Extract the (x, y) coordinate from the center of the cell holding the provided text.  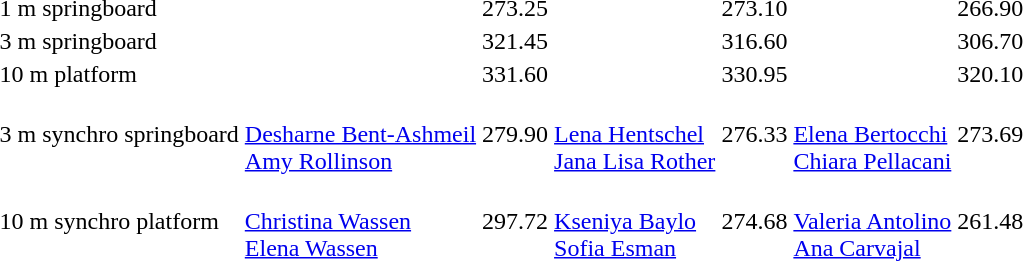
Lena HentschelJana Lisa Rother (635, 134)
331.60 (516, 74)
276.33 (754, 134)
Desharne Bent-AshmeilAmy Rollinson (360, 134)
Elena BertocchiChiara Pellacani (872, 134)
321.45 (516, 41)
279.90 (516, 134)
316.60 (754, 41)
330.95 (754, 74)
